Provide the (X, Y) coordinate of the cell's center where the given text is located.  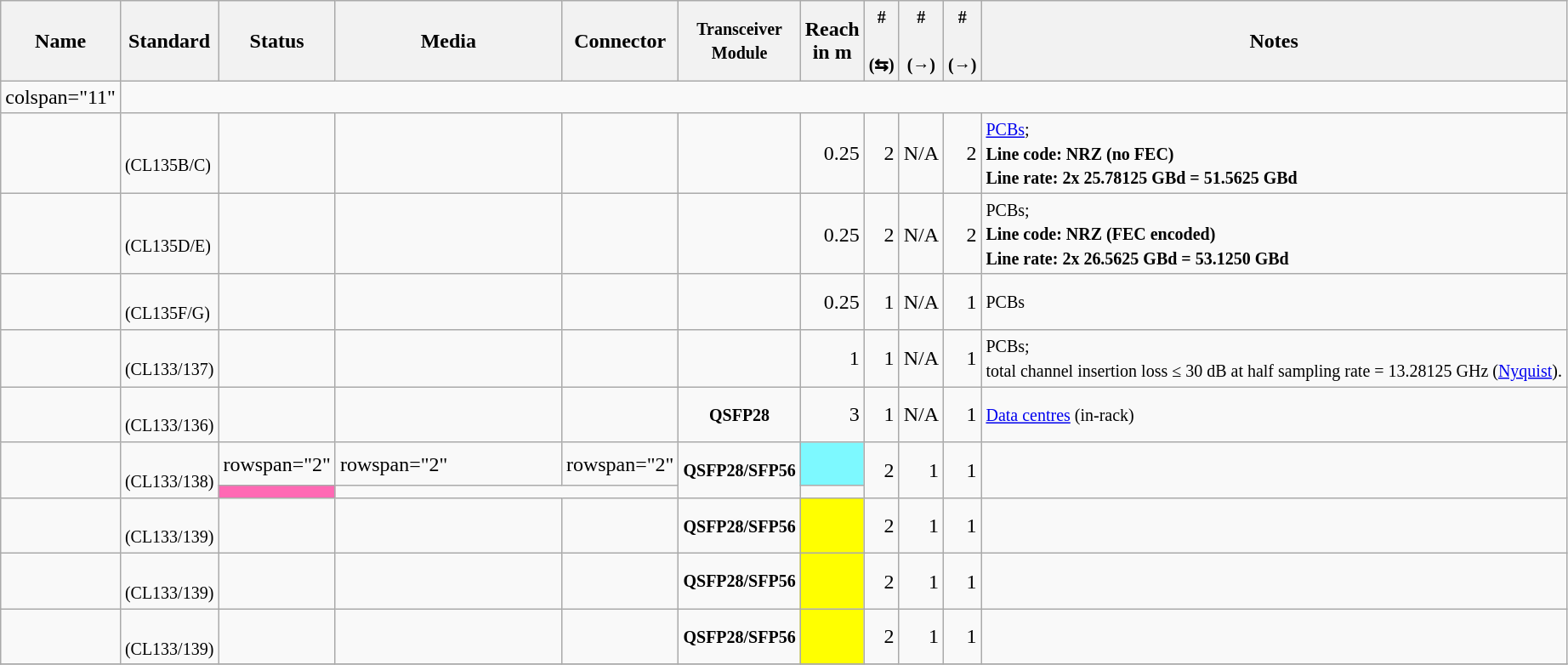
PCBs;Line code: NRZ (FEC encoded)Line rate: 2x 26.5625 GBd = 53.1250 GBd (1274, 235)
PCBs;total channel insertion loss ≤ 30 dB at half sampling rate = 13.28125 GHz (Nyquist). (1274, 359)
colspan="11" (61, 97)
Name (61, 41)
#(⇆) (881, 41)
(CL135F/G) (168, 301)
QSFP28 (740, 415)
3 (832, 415)
(CL133/137) (168, 359)
(CL133/138) (168, 469)
PCBs;Line code: NRZ (no FEC)Line rate: 2x 25.78125 GBd = 51.5625 GBd (1274, 153)
TransceiverModule (740, 41)
(CL133/136) (168, 415)
Notes (1274, 41)
PCBs (1274, 301)
Standard (168, 41)
Status (277, 41)
Media (448, 41)
Reachin m (832, 41)
Connector (620, 41)
(CL135B/C) (168, 153)
(CL135D/E) (168, 235)
Data centres (in-rack) (1274, 415)
